Find where the given text appears and provide that cell's center as (X, Y) coordinate. 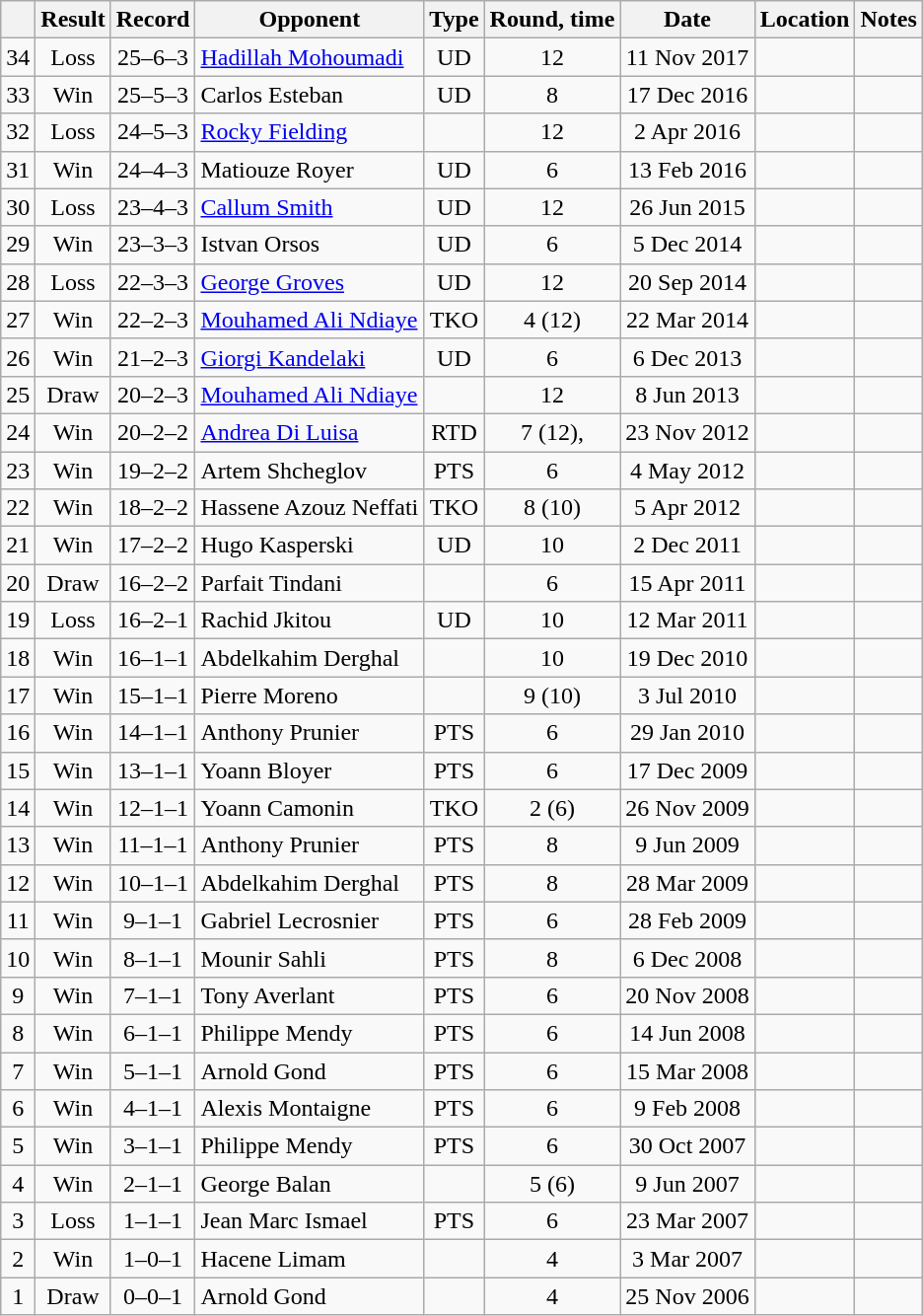
2 (6) (552, 808)
28 (18, 282)
9–1–1 (153, 920)
9 (18, 995)
Gabriel Lecrosnier (310, 920)
7–1–1 (153, 995)
16–2–1 (153, 621)
18 (18, 658)
Carlos Esteban (310, 95)
19 Dec 2010 (687, 658)
7 (18, 1070)
6 Dec 2008 (687, 958)
25 Nov 2006 (687, 1296)
George Groves (310, 282)
Alexis Montaigne (310, 1109)
5 (6) (552, 1184)
11 Nov 2017 (687, 57)
16–2–2 (153, 583)
2 (18, 1259)
Date (687, 20)
15 Apr 2011 (687, 583)
Hugo Kasperski (310, 546)
25–5–3 (153, 95)
Parfait Tindani (310, 583)
11 (18, 920)
12–1–1 (153, 808)
11–1–1 (153, 845)
3 Mar 2007 (687, 1259)
Record (153, 20)
24–5–3 (153, 132)
Giorgi Kandelaki (310, 357)
21–2–3 (153, 357)
8 Jun 2013 (687, 395)
20 (18, 583)
32 (18, 132)
23 Nov 2012 (687, 432)
30 Oct 2007 (687, 1146)
8–1–1 (153, 958)
3–1–1 (153, 1146)
21 (18, 546)
RTD (454, 432)
19 (18, 621)
24–4–3 (153, 170)
Pierre Moreno (310, 695)
31 (18, 170)
Round, time (552, 20)
26 (18, 357)
23–3–3 (153, 245)
2–1–1 (153, 1184)
26 Jun 2015 (687, 207)
16 (18, 733)
17–2–2 (153, 546)
2 Apr 2016 (687, 132)
28 Mar 2009 (687, 883)
25 (18, 395)
9 (10) (552, 695)
23 Mar 2007 (687, 1221)
4 (12) (552, 320)
2 Dec 2011 (687, 546)
20–2–3 (153, 395)
20–2–2 (153, 432)
Tony Averlant (310, 995)
33 (18, 95)
13–1–1 (153, 770)
14–1–1 (153, 733)
3 (18, 1221)
Istvan Orsos (310, 245)
29 (18, 245)
5–1–1 (153, 1070)
1 (18, 1296)
Location (805, 20)
24 (18, 432)
18–2–2 (153, 508)
27 (18, 320)
30 (18, 207)
17 Dec 2016 (687, 95)
Hadillah Mohoumadi (310, 57)
Rocky Fielding (310, 132)
5 (18, 1146)
16–1–1 (153, 658)
4 May 2012 (687, 471)
5 Apr 2012 (687, 508)
22 (18, 508)
15 Mar 2008 (687, 1070)
George Balan (310, 1184)
Yoann Bloyer (310, 770)
20 Sep 2014 (687, 282)
17 (18, 695)
Andrea Di Luisa (310, 432)
22 Mar 2014 (687, 320)
26 Nov 2009 (687, 808)
0–0–1 (153, 1296)
23–4–3 (153, 207)
Hassene Azouz Neffati (310, 508)
14 Jun 2008 (687, 1033)
14 (18, 808)
34 (18, 57)
Hacene Limam (310, 1259)
25–6–3 (153, 57)
7 (12), (552, 432)
13 (18, 845)
9 Jun 2009 (687, 845)
1–0–1 (153, 1259)
23 (18, 471)
28 Feb 2009 (687, 920)
8 (10) (552, 508)
5 Dec 2014 (687, 245)
Opponent (310, 20)
4–1–1 (153, 1109)
6 Dec 2013 (687, 357)
17 Dec 2009 (687, 770)
3 Jul 2010 (687, 695)
9 Jun 2007 (687, 1184)
29 Jan 2010 (687, 733)
22–3–3 (153, 282)
22–2–3 (153, 320)
Type (454, 20)
1–1–1 (153, 1221)
Yoann Camonin (310, 808)
Jean Marc Ismael (310, 1221)
Callum Smith (310, 207)
6–1–1 (153, 1033)
Notes (888, 20)
Rachid Jkitou (310, 621)
10–1–1 (153, 883)
13 Feb 2016 (687, 170)
Mounir Sahli (310, 958)
9 Feb 2008 (687, 1109)
15–1–1 (153, 695)
19–2–2 (153, 471)
Matiouze Royer (310, 170)
12 Mar 2011 (687, 621)
15 (18, 770)
20 Nov 2008 (687, 995)
Artem Shcheglov (310, 471)
Result (73, 20)
